Locate the cell with the specified text and output its [x, y] center coordinate. 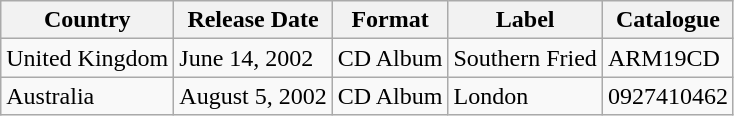
Label [525, 20]
0927410462 [668, 96]
United Kingdom [88, 58]
London [525, 96]
August 5, 2002 [253, 96]
June 14, 2002 [253, 58]
Catalogue [668, 20]
Format [390, 20]
Country [88, 20]
ARM19CD [668, 58]
Southern Fried [525, 58]
Australia [88, 96]
Release Date [253, 20]
